Locate the cell with the specified text and output its [X, Y] center coordinate. 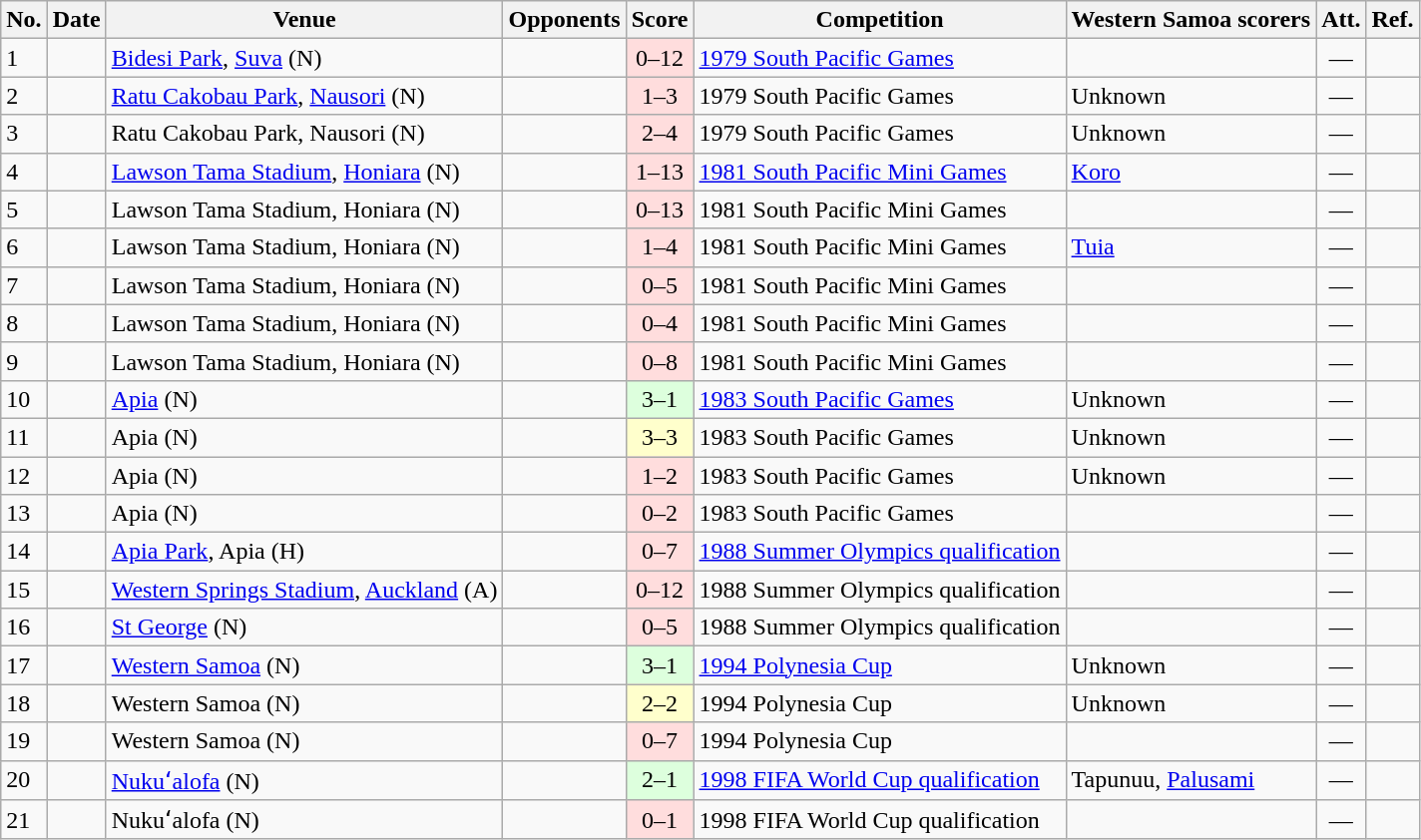
Date [76, 20]
0–8 [660, 361]
3 [24, 134]
2 [24, 96]
5 [24, 210]
1 [24, 58]
Western Springs Stadium, Auckland (A) [304, 590]
9 [24, 361]
1–13 [660, 172]
Apia Park, Apia (H) [304, 552]
11 [24, 437]
2–4 [660, 134]
14 [24, 552]
19 [24, 741]
Ref. [1393, 20]
15 [24, 590]
13 [24, 514]
18 [24, 703]
0–1 [660, 820]
Venue [304, 20]
Koro [1191, 172]
1–2 [660, 476]
0–13 [660, 210]
0–2 [660, 514]
1–4 [660, 247]
6 [24, 247]
20 [24, 780]
St George (N) [304, 628]
8 [24, 323]
2–1 [660, 780]
1–3 [660, 96]
Score [660, 20]
Bidesi Park, Suva (N) [304, 58]
16 [24, 628]
No. [24, 20]
Competition [880, 20]
7 [24, 285]
Tapunuu, Palusami [1191, 780]
3–3 [660, 437]
17 [24, 665]
Western Samoa scorers [1191, 20]
0–4 [660, 323]
Att. [1341, 20]
2–2 [660, 703]
4 [24, 172]
10 [24, 399]
Tuia [1191, 247]
21 [24, 820]
Opponents [565, 20]
12 [24, 476]
